Return (x, y) of the center of cell containing provided text 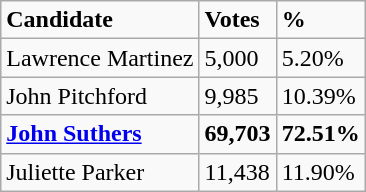
72.51% (320, 134)
John Pitchford (100, 96)
5,000 (238, 58)
Votes (238, 20)
11,438 (238, 172)
Candidate (100, 20)
11.90% (320, 172)
% (320, 20)
5.20% (320, 58)
9,985 (238, 96)
Lawrence Martinez (100, 58)
John Suthers (100, 134)
69,703 (238, 134)
Juliette Parker (100, 172)
10.39% (320, 96)
